Return the [x, y] coordinate for the center point of the cell that contains the specified text.  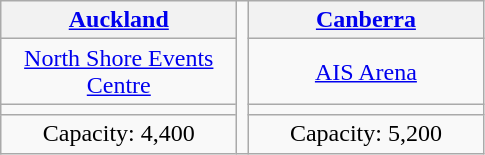
AIS Arena [366, 72]
Auckland [119, 20]
Capacity: 4,400 [119, 134]
Canberra [366, 20]
North Shore Events Centre [119, 72]
Capacity: 5,200 [366, 134]
